Detect which cell encompasses the target text, then output its [X, Y] center coordinate. 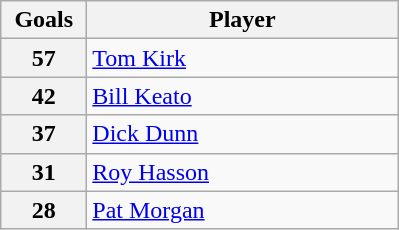
42 [44, 96]
37 [44, 134]
31 [44, 172]
Dick Dunn [242, 134]
Roy Hasson [242, 172]
Player [242, 20]
Pat Morgan [242, 210]
28 [44, 210]
Tom Kirk [242, 58]
Bill Keato [242, 96]
Goals [44, 20]
57 [44, 58]
